Return (x, y) of the center of cell containing provided text 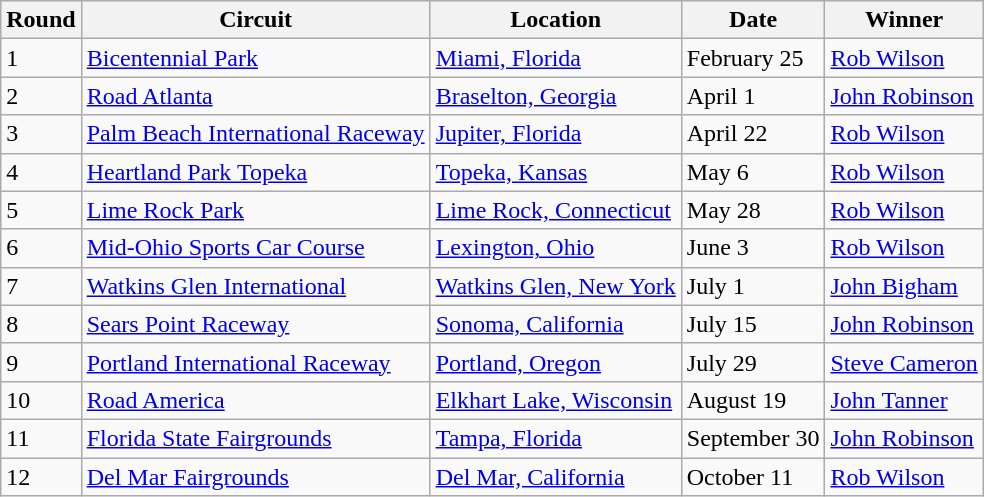
Road America (256, 400)
Watkins Glen, New York (556, 286)
October 11 (753, 477)
Road Atlanta (256, 96)
May 6 (753, 172)
Tampa, Florida (556, 438)
Florida State Fairgrounds (256, 438)
8 (41, 324)
July 29 (753, 362)
July 1 (753, 286)
June 3 (753, 248)
3 (41, 134)
2 (41, 96)
10 (41, 400)
Steve Cameron (904, 362)
August 19 (753, 400)
7 (41, 286)
Lime Rock, Connecticut (556, 210)
1 (41, 58)
Sears Point Raceway (256, 324)
11 (41, 438)
May 28 (753, 210)
12 (41, 477)
Heartland Park Topeka (256, 172)
9 (41, 362)
Date (753, 20)
Location (556, 20)
Palm Beach International Raceway (256, 134)
July 15 (753, 324)
Portland International Raceway (256, 362)
Portland, Oregon (556, 362)
4 (41, 172)
Del Mar Fairgrounds (256, 477)
Mid-Ohio Sports Car Course (256, 248)
September 30 (753, 438)
Braselton, Georgia (556, 96)
Round (41, 20)
Topeka, Kansas (556, 172)
Bicentennial Park (256, 58)
Circuit (256, 20)
April 22 (753, 134)
Sonoma, California (556, 324)
April 1 (753, 96)
February 25 (753, 58)
Jupiter, Florida (556, 134)
Watkins Glen International (256, 286)
John Tanner (904, 400)
Del Mar, California (556, 477)
Lime Rock Park (256, 210)
Miami, Florida (556, 58)
Elkhart Lake, Wisconsin (556, 400)
Lexington, Ohio (556, 248)
Winner (904, 20)
5 (41, 210)
John Bigham (904, 286)
6 (41, 248)
